Output the (X, Y) coordinate of the center of the cell containing the given text.  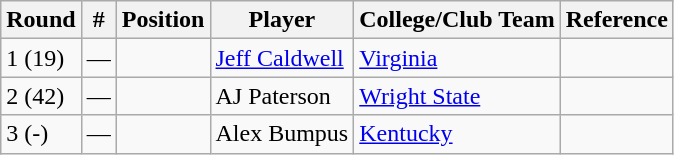
AJ Paterson (282, 96)
Jeff Caldwell (282, 58)
1 (19) (41, 58)
Round (41, 20)
Player (282, 20)
2 (42) (41, 96)
College/Club Team (457, 20)
Position (163, 20)
# (98, 20)
Virginia (457, 58)
Kentucky (457, 134)
3 (-) (41, 134)
Reference (616, 20)
Alex Bumpus (282, 134)
Wright State (457, 96)
